Capture the cell that displays the provided text and extract its (X, Y) central coordinate. 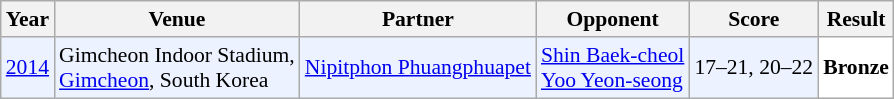
2014 (28, 68)
Opponent (612, 19)
Nipitphon Phuangphuapet (418, 68)
Gimcheon Indoor Stadium,Gimcheon, South Korea (177, 68)
Venue (177, 19)
Shin Baek-cheol Yoo Yeon-seong (612, 68)
Partner (418, 19)
17–21, 20–22 (754, 68)
Score (754, 19)
Result (856, 19)
Bronze (856, 68)
Year (28, 19)
